Determine the [X, Y] coordinate at the center of the cell enclosing the given text.  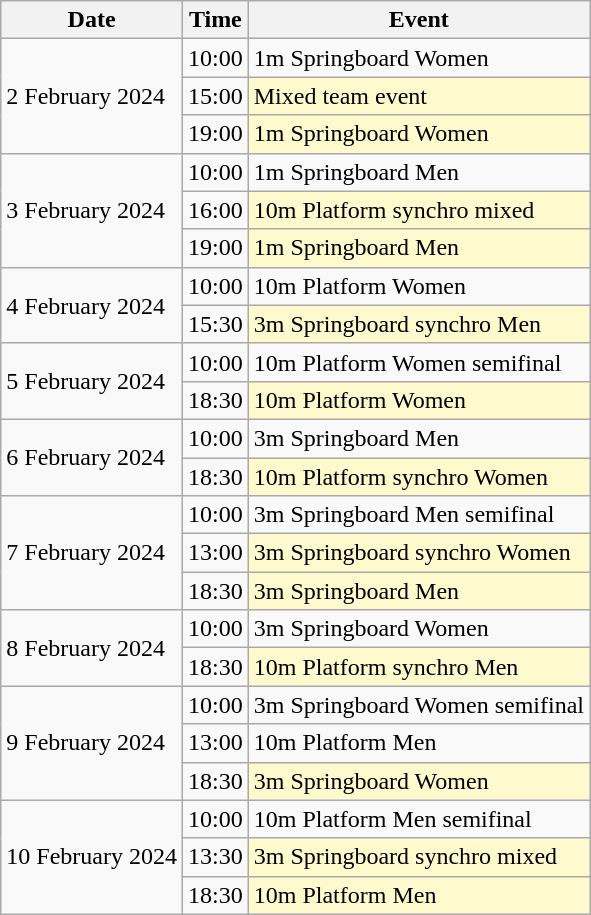
Mixed team event [418, 96]
10m Platform synchro Men [418, 667]
5 February 2024 [92, 381]
8 February 2024 [92, 648]
10m Platform synchro mixed [418, 210]
3m Springboard Men semifinal [418, 515]
Date [92, 20]
3m Springboard synchro Women [418, 553]
10 February 2024 [92, 857]
3 February 2024 [92, 210]
7 February 2024 [92, 553]
9 February 2024 [92, 743]
10m Platform Women semifinal [418, 362]
16:00 [215, 210]
2 February 2024 [92, 96]
Time [215, 20]
10m Platform synchro Women [418, 477]
15:00 [215, 96]
3m Springboard synchro Men [418, 324]
Event [418, 20]
13:30 [215, 857]
6 February 2024 [92, 457]
15:30 [215, 324]
3m Springboard Women semifinal [418, 705]
10m Platform Men semifinal [418, 819]
3m Springboard synchro mixed [418, 857]
4 February 2024 [92, 305]
